Scan for the cell matching the given text and deliver its [X, Y] coordinate at center. 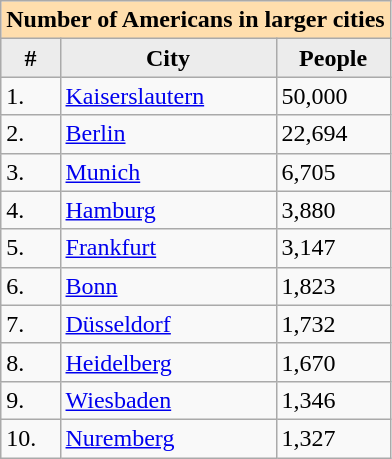
Frankfurt [168, 248]
Nuremberg [168, 438]
22,694 [333, 134]
# [30, 58]
Number of Americans in larger cities [196, 20]
1,346 [333, 400]
8. [30, 362]
1,823 [333, 286]
Munich [168, 172]
5. [30, 248]
Wiesbaden [168, 400]
Berlin [168, 134]
1,670 [333, 362]
7. [30, 324]
Bonn [168, 286]
2. [30, 134]
Kaiserslautern [168, 96]
1. [30, 96]
3,880 [333, 210]
1,732 [333, 324]
6. [30, 286]
10. [30, 438]
Hamburg [168, 210]
3. [30, 172]
Heidelberg [168, 362]
6,705 [333, 172]
People [333, 58]
9. [30, 400]
3,147 [333, 248]
50,000 [333, 96]
City [168, 58]
Düsseldorf [168, 324]
1,327 [333, 438]
4. [30, 210]
